Return (X, Y) of the center of cell containing provided text 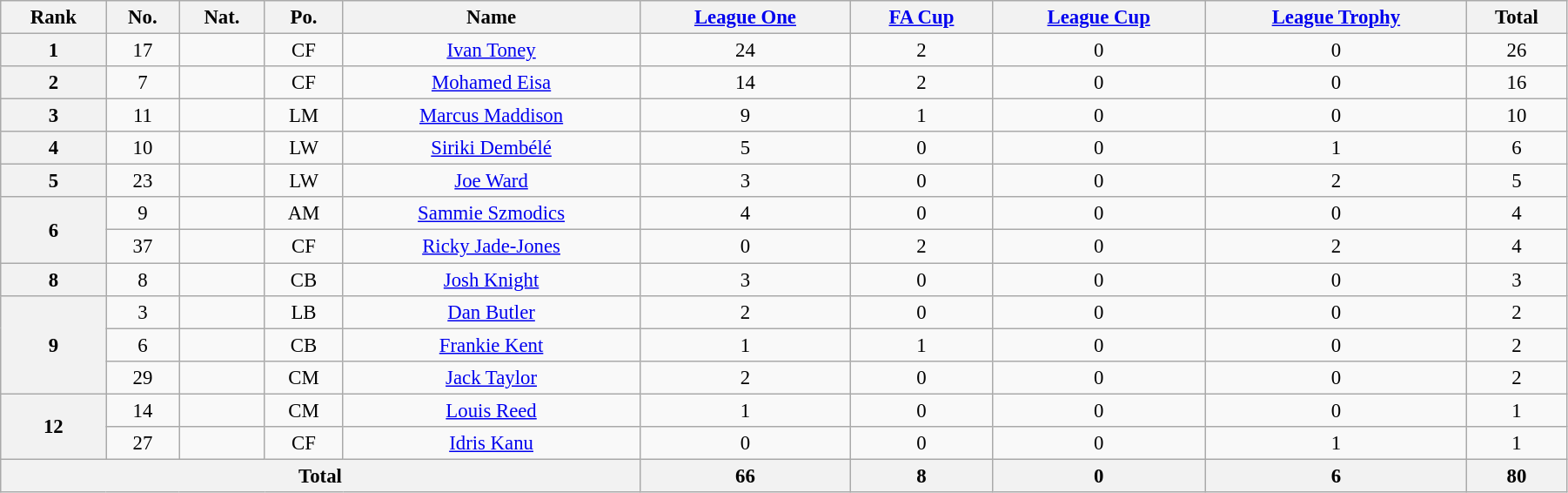
No. (143, 17)
Frankie Kent (491, 345)
Rank (54, 17)
16 (1518, 83)
Sammie Szmodics (491, 213)
LB (304, 312)
Louis Reed (491, 410)
League One (745, 17)
Marcus Maddison (491, 116)
FA Cup (921, 17)
Jack Taylor (491, 377)
7 (143, 83)
66 (745, 476)
Joe Ward (491, 181)
Ivan Toney (491, 51)
Name (491, 17)
11 (143, 116)
League Trophy (1336, 17)
Josh Knight (491, 280)
26 (1518, 51)
League Cup (1098, 17)
29 (143, 377)
37 (143, 246)
80 (1518, 476)
Ricky Jade-Jones (491, 246)
LM (304, 116)
23 (143, 181)
Siriki Dembélé (491, 148)
27 (143, 443)
12 (54, 427)
Nat. (222, 17)
Dan Butler (491, 312)
Mohamed Eisa (491, 83)
17 (143, 51)
Po. (304, 17)
Idris Kanu (491, 443)
AM (304, 213)
24 (745, 51)
